Return the [x, y] coordinate for the center point of the cell that contains the specified text.  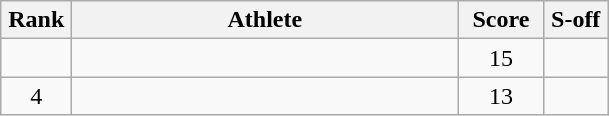
S-off [576, 20]
13 [501, 96]
Rank [36, 20]
Score [501, 20]
Athlete [265, 20]
15 [501, 58]
4 [36, 96]
